Pinpoint the cell where the given text exists, returning its [X, Y] midpoint coordinate. 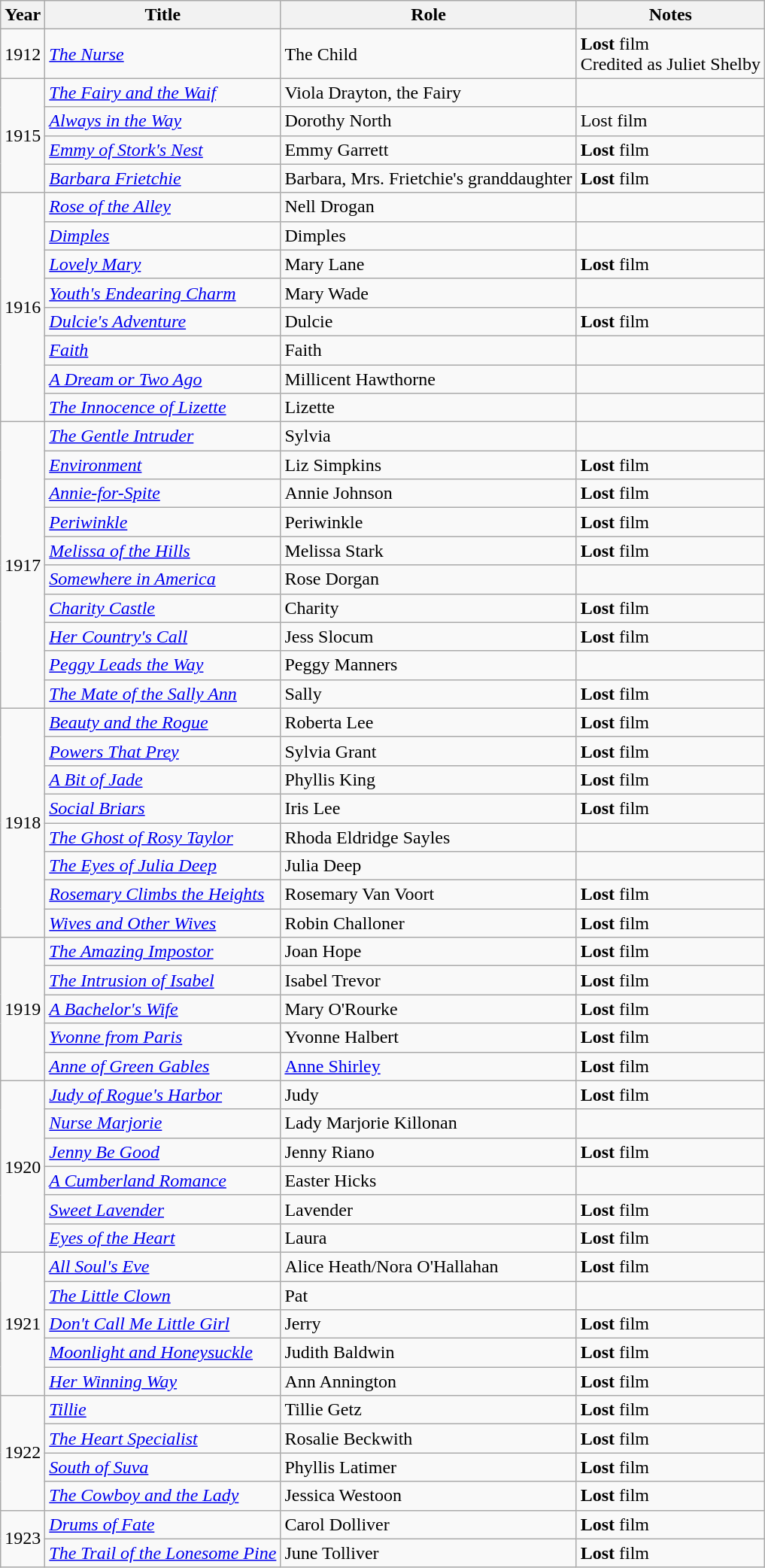
A Dream or Two Ago [162, 378]
Robin Challoner [429, 923]
1920 [23, 1166]
Yvonne from Paris [162, 1038]
Environment [162, 465]
Barbara, Mrs. Frietchie's granddaughter [429, 178]
Iris Lee [429, 808]
South of Suva [162, 1467]
June Tolliver [429, 1553]
Rhoda Eldridge Sayles [429, 837]
Millicent Hawthorne [429, 378]
Rosemary Van Voort [429, 895]
Drums of Fate [162, 1524]
1915 [23, 135]
The Little Clown [162, 1295]
Mary O'Rourke [429, 1009]
A Bachelor's Wife [162, 1009]
Jenny Be Good [162, 1152]
Phyllis Latimer [429, 1467]
Lovely Mary [162, 264]
The Heart Specialist [162, 1439]
Social Briars [162, 808]
Tillie [162, 1410]
Wives and Other Wives [162, 923]
Rosemary Climbs the Heights [162, 895]
Melissa of the Hills [162, 551]
A Bit of Jade [162, 779]
Jessica Westoon [429, 1496]
Beauty and the Rogue [162, 722]
Dorothy North [429, 121]
Somewhere in America [162, 579]
A Cumberland Romance [162, 1181]
Sally [429, 694]
Rosalie Beckwith [429, 1439]
1918 [23, 822]
Year [23, 15]
The Fairy and the Waif [162, 93]
Alice Heath/Nora O'Hallahan [429, 1266]
Liz Simpkins [429, 465]
Dulcie [429, 321]
Annie Johnson [429, 494]
Roberta Lee [429, 722]
1922 [23, 1453]
Nurse Marjorie [162, 1123]
Title [162, 15]
Sweet Lavender [162, 1209]
Peggy Leads the Way [162, 665]
Pat [429, 1295]
The Mate of the Sally Ann [162, 694]
Dulcie's Adventure [162, 321]
1919 [23, 1009]
Jess Slocum [429, 637]
1917 [23, 566]
Jerry [429, 1324]
The Ghost of Rosy Taylor [162, 837]
Viola Drayton, the Fairy [429, 93]
Youth's Endearing Charm [162, 293]
Anne of Green Gables [162, 1066]
Always in the Way [162, 121]
Peggy Manners [429, 665]
The Gentle Intruder [162, 436]
Notes [670, 15]
The Amazing Impostor [162, 952]
The Trail of the Lonesome Pine [162, 1553]
Eyes of the Heart [162, 1238]
All Soul's Eve [162, 1266]
Don't Call Me Little Girl [162, 1324]
Charity Castle [162, 608]
Jenny Riano [429, 1152]
Barbara Frietchie [162, 178]
Powers That Prey [162, 751]
Judith Baldwin [429, 1353]
Emmy of Stork's Nest [162, 150]
Melissa Stark [429, 551]
The Innocence of Lizette [162, 408]
Judy [429, 1095]
The Child [429, 54]
Sylvia [429, 436]
Her Winning Way [162, 1381]
Yvonne Halbert [429, 1038]
1921 [23, 1323]
Lady Marjorie Killonan [429, 1123]
Laura [429, 1238]
Julia Deep [429, 866]
1916 [23, 307]
Sylvia Grant [429, 751]
Rose of the Alley [162, 207]
1923 [23, 1539]
Moonlight and Honeysuckle [162, 1353]
Judy of Rogue's Harbor [162, 1095]
The Eyes of Julia Deep [162, 866]
Nell Drogan [429, 207]
Isabel Trevor [429, 980]
Charity [429, 608]
Annie-for-Spite [162, 494]
Emmy Garrett [429, 150]
Rose Dorgan [429, 579]
Carol Dolliver [429, 1524]
Ann Annington [429, 1381]
Role [429, 15]
Lavender [429, 1209]
Joan Hope [429, 952]
Her Country's Call [162, 637]
Phyllis King [429, 779]
Mary Wade [429, 293]
1912 [23, 54]
Lizette [429, 408]
The Cowboy and the Lady [162, 1496]
The Intrusion of Isabel [162, 980]
Mary Lane [429, 264]
Lost film Credited as Juliet Shelby [670, 54]
Easter Hicks [429, 1181]
The Nurse [162, 54]
Tillie Getz [429, 1410]
Anne Shirley [429, 1066]
